Determine the (x, y) coordinate at the center of the cell enclosing the given text.  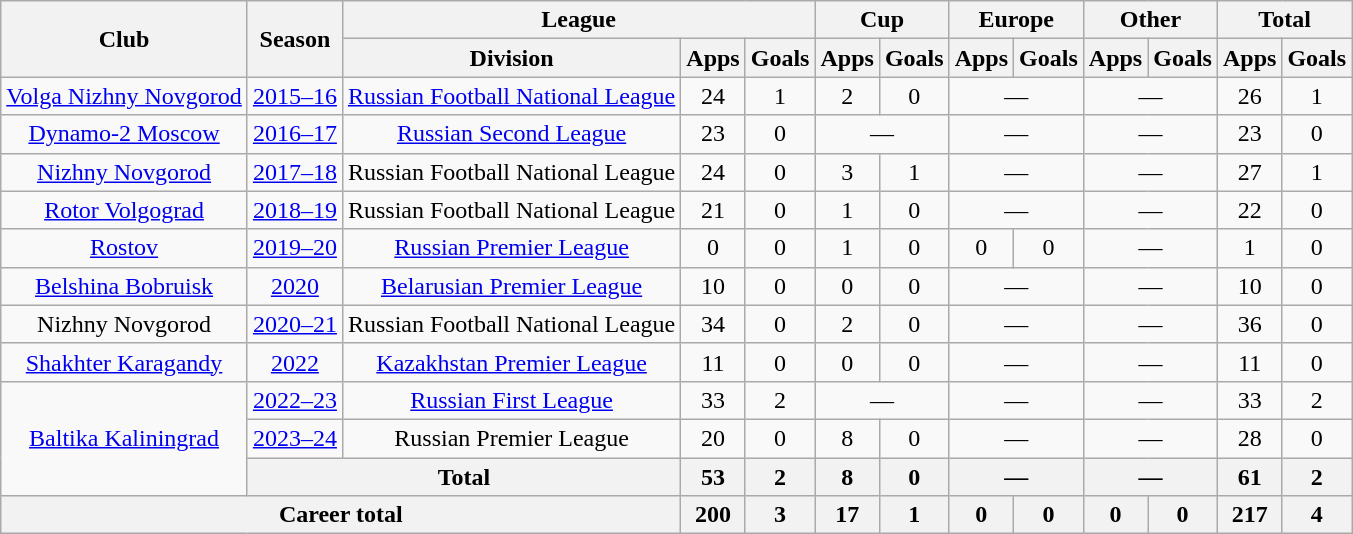
61 (1249, 477)
Rostov (124, 248)
2019–20 (294, 248)
2017–18 (294, 172)
Russian First League (511, 400)
200 (713, 515)
20 (713, 438)
Belshina Bobruisk (124, 286)
Rotor Volgograd (124, 210)
Division (511, 58)
Career total (341, 515)
2018–19 (294, 210)
2020–21 (294, 324)
22 (1249, 210)
Europe (1016, 20)
2016–17 (294, 134)
2022 (294, 362)
Russian Second League (511, 134)
17 (847, 515)
2020 (294, 286)
28 (1249, 438)
21 (713, 210)
4 (1317, 515)
2022–23 (294, 400)
26 (1249, 96)
Other (1150, 20)
2023–24 (294, 438)
217 (1249, 515)
27 (1249, 172)
Club (124, 39)
Baltika Kaliningrad (124, 438)
Kazakhstan Premier League (511, 362)
Belarusian Premier League (511, 286)
34 (713, 324)
2015–16 (294, 96)
Shakhter Karagandy (124, 362)
53 (713, 477)
League (578, 20)
Dynamo-2 Moscow (124, 134)
Cup (882, 20)
36 (1249, 324)
Season (294, 39)
Volga Nizhny Novgorod (124, 96)
